Detect which cell encompasses the target text, then output its [x, y] center coordinate. 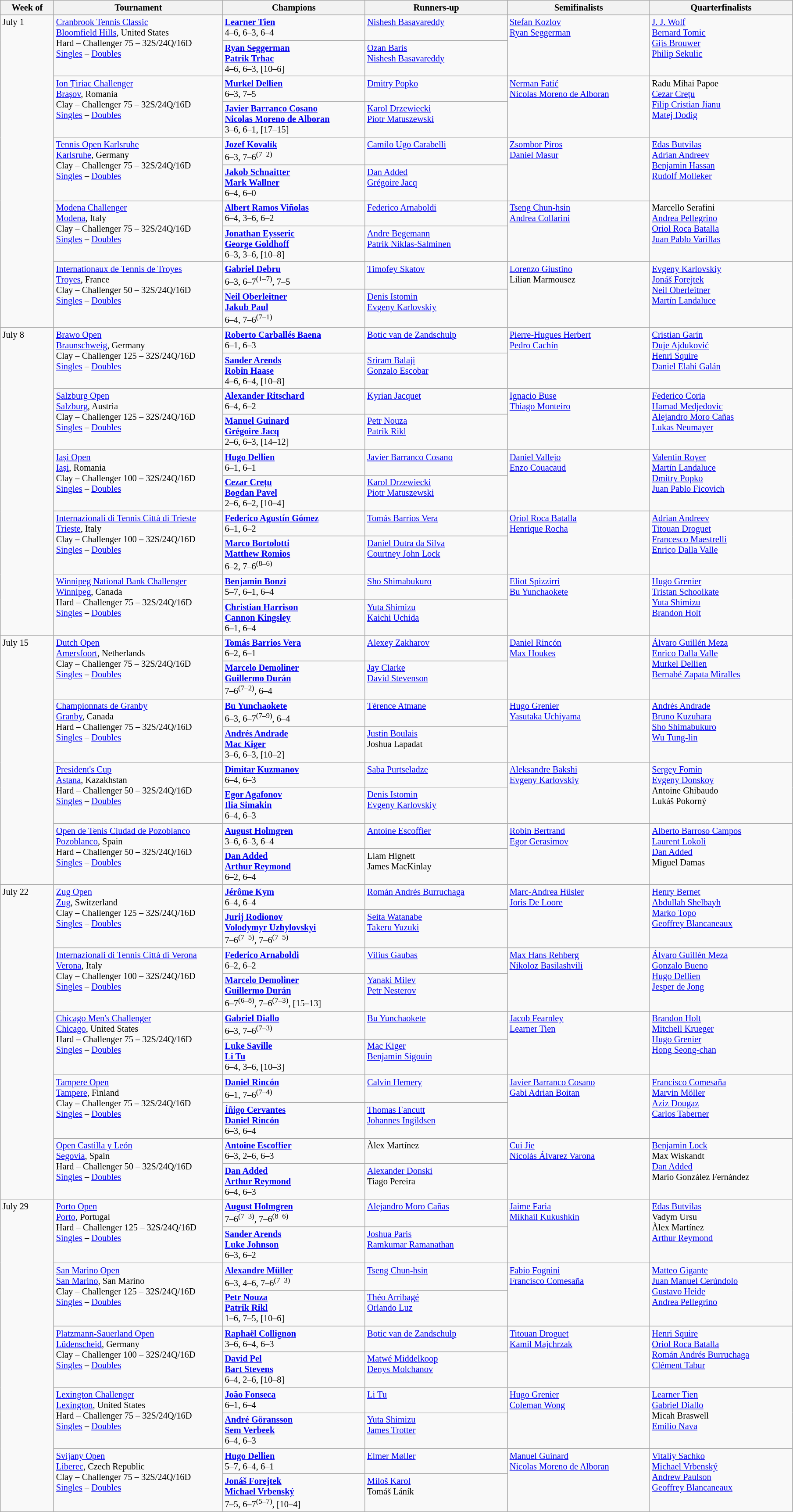
Matwé Middelkoop Denys Molchanov [436, 1369]
Jacob Fearnley Learner Tien [579, 1043]
Camilo Ugo Carabelli [436, 151]
Àlex Martínez [436, 1151]
Javier Barranco Cosano [436, 462]
Manuel Guinard Nicolas Moreno de Alboran [579, 1480]
Fabio Fognini Francisco Comesaña [579, 1295]
Joshua Paris Ramkumar Ramanathan [436, 1245]
Térence Atmane [436, 712]
Bu Yunchaokete6–3, 6–7(7–9), 6–4 [294, 712]
Zug OpenZug, Switzerland Clay – Challenger 125 – 32S/24Q/16DSingles – Doubles [139, 916]
Jakob Schnaitter Mark Wallner6–4, 6–0 [294, 183]
Jaime Faria Mikhail Kukushkin [579, 1231]
July 22 [27, 1042]
Murkel Dellien6–3, 7–5 [294, 89]
Marcelo Demoliner Guillermo Durán6–7(6–8), 7–6(7–3), [15–13] [294, 992]
Javier Barranco Cosano Nicolas Moreno de Alboran3–6, 6–1, [17–15] [294, 119]
J. J. Wolf Bernard Tomic Gijs Brouwer Philip Sekulic [721, 46]
Dan Added Arthur Reymond6–4, 6–3 [294, 1181]
Luke Saville Li Tu6–4, 3–6, [10–3] [294, 1057]
Modena ChallengerModena, Italy Clay – Challenger 75 – 32S/24Q/16DSingles – Doubles [139, 231]
Timofey Skatov [436, 275]
Mac Kiger Benjamin Sigouin [436, 1057]
Champions [294, 7]
Hugo Dellien6–1, 6–1 [294, 462]
Edas Butvilas Adrian Andreev Benjamin Hassan Rudolf Molleker [721, 169]
Stefan Kozlov Ryan Seggerman [579, 46]
David Pel Bart Stevens6–4, 2–6, [10–8] [294, 1369]
Andrés Andrade Mac Kiger3–6, 6–3, [10–2] [294, 744]
Sriram Balaji Gonzalo Escobar [436, 371]
Evgeny Karlovskiy Jonáš Forejtek Neil Oberleitner Martín Landaluce [721, 295]
August Holmgren7–6(7–3), 7–6(8–6) [294, 1213]
Jonathan Eysseric George Goldhoff6–3, 3–6, [10–8] [294, 244]
Brawo OpenBraunschweig, Germany Clay – Challenger 125 – 32S/24Q/16DSingles – Doubles [139, 358]
Yuta Shimizu James Trotter [436, 1430]
Román Andrés Burruchaga [436, 897]
Nishesh Basavareddy [436, 28]
Tomás Barrios Vera [436, 523]
Bu Yunchaokete [436, 1025]
Petr Nouza Patrik Rikl1–6, 7–5, [10–6] [294, 1308]
Yanaki Milev Petr Nesterov [436, 992]
Justin Boulais Joshua Lapadat [436, 744]
Open de Tenis Ciudad de PozoblancoPozoblanco, Spain Hard – Challenger 50 – 32S/24Q/16DSingles – Doubles [139, 854]
Dan Added Arthur Reymond6–2, 6–4 [294, 866]
Henry Bernet Abdullah Shelbayh Marko Topo Geoffrey Blancaneaux [721, 916]
Salzburg OpenSalzburg, Austria Clay – Challenger 125 – 32S/24Q/16DSingles – Doubles [139, 419]
Alberto Barroso Campos Laurent Lokoli Dan Added Miguel Damas [721, 854]
Calvin Hemery [436, 1089]
Jurij Rodionov Volodymyr Uzhylovskyi7–6(7–5), 7–6(7–5) [294, 929]
Álvaro Guillén Meza Enrico Dalla Valle Murkel Dellien Bernabé Zapata Miralles [721, 667]
Nerman Fatić Nicolas Moreno de Alboran [579, 106]
Open Castilla y LeónSegovia, Spain Hard – Challenger 50 – 32S/24Q/16DSingles – Doubles [139, 1169]
Platzmann-Sauerland OpenLüdenscheid, Germany Clay – Challenger 100 – 32S/24Q/16DSingles – Doubles [139, 1356]
Daniel Rincón6–1, 7–6(7–4) [294, 1089]
Daniel Vallejo Enzo Couacaud [579, 480]
Tampere OpenTampere, Finland Clay – Challenger 75 – 32S/24Q/16DSingles – Doubles [139, 1106]
Yuta Shimizu Kaichi Uchida [436, 618]
Winnipeg National Bank ChallengerWinnipeg, Canada Hard – Challenger 75 – 32S/24Q/16DSingles – Doubles [139, 604]
Dimitar Kuzmanov6–4, 6–3 [294, 775]
Íñigo Cervantes Daniel Rincón6–3, 6–4 [294, 1120]
Henri Squire Oriol Roca Batalla Román Andrés Burruchaga Clément Tabur [721, 1356]
Benjamin Lock Max Wiskandt Dan Added Mario González Fernández [721, 1169]
Iași OpenIași, Romania Clay – Challenger 100 – 32S/24Q/16DSingles – Doubles [139, 480]
Hugo Grenier Yasutaka Uchiyama [579, 731]
Robin Bertrand Egor Gerasimov [579, 854]
Neil Oberleitner Jakub Paul6–4, 7–6(7–1) [294, 309]
Porto OpenPorto, Portugal Hard – Challenger 125 – 32S/24Q/16DSingles – Doubles [139, 1231]
Tomás Barrios Vera6–2, 6–1 [294, 648]
Francisco Comesaña Marvin Möller Aziz Dougaz Carlos Taberner [721, 1106]
Daniel Dutra da Silva Courtney John Lock [436, 555]
Petr Nouza Patrik Rikl [436, 432]
Alejandro Moro Cañas [436, 1213]
Sho Shimabukuro [436, 587]
Saba Purtseladze [436, 775]
Internazionali di Tennis Città di TriesteTrieste, Italy Clay – Challenger 100 – 32S/24Q/16DSingles – Doubles [139, 542]
Marco Bortolotti Matthew Romios6–2, 7–6(8–6) [294, 555]
Adrian Andreev Titouan Droguet Francesco Maestrelli Enrico Dalla Valle [721, 542]
July 15 [27, 760]
July 29 [27, 1355]
Manuel Guinard Grégoire Jacq2–6, 6–3, [14–12] [294, 432]
Tseng Chun-hsin Andrea Collarini [579, 231]
July 8 [27, 481]
Edas Butvilas Vadym Ursu Àlex Martínez Arthur Reymond [721, 1231]
Benjamin Bonzi5–7, 6–1, 6–4 [294, 587]
Hugo Dellien5–7, 6–4, 6–1 [294, 1461]
Vitaliy Sachko Michael Vrbenský Andrew Paulson Geoffrey Blancaneaux [721, 1480]
Marc-Andrea Hüsler Joris De Loore [579, 916]
Javier Barranco Cosano Gabi Adrian Boitan [579, 1106]
Alexander Ritschard6–4, 6–2 [294, 401]
Tseng Chun-hsin [436, 1276]
Elmer Møller [436, 1461]
João Fonseca6–1, 6–4 [294, 1400]
Ignacio Buse Thiago Monteiro [579, 419]
Max Hans Rehberg Nikoloz Basilashvili [579, 980]
Egor Agafonov Ilia Simakin6–4, 6–3 [294, 805]
Jérôme Kym6–4, 6–4 [294, 897]
Federico Coria Hamad Medjedovic Alejandro Moro Cañas Lukas Neumayer [721, 419]
Jonáš Forejtek Michael Vrbenský7–5, 6–7(5–7), [10–4] [294, 1492]
Andrés Andrade Bruno Kuzuhara Sho Shimabukuro Wu Tung-lin [721, 731]
Aleksandre Bakshi Evgeny Karlovskiy [579, 793]
Zsombor Piros Daniel Masur [579, 169]
Svijany OpenLiberec, Czech Republic Clay – Challenger 75 – 32S/24Q/16DSingles – Doubles [139, 1480]
Internationaux de Tennis de TroyesTroyes, France Clay – Challenger 50 – 32S/24Q/16DSingles – Doubles [139, 295]
President's CupAstana, Kazakhstan Hard – Challenger 50 – 32S/24Q/16DSingles – Doubles [139, 793]
Alexey Zakharov [436, 648]
Lexington ChallengerLexington, United States Hard – Challenger 75 – 32S/24Q/16DSingles – Doubles [139, 1418]
Théo Arribagé Orlando Luz [436, 1308]
Titouan Droguet Kamil Majchrzak [579, 1356]
Quarterfinalists [721, 7]
André Göransson Sem Verbeek6–4, 6–3 [294, 1430]
Lorenzo Giustino Lilian Marmousez [579, 295]
Daniel Rincón Max Houkes [579, 667]
Hugo Grenier Tristan Schoolkate Yuta Shimizu Brandon Holt [721, 604]
Marcello Serafini Andrea Pellegrino Oriol Roca Batalla Juan Pablo Varillas [721, 231]
Christian Harrison Cannon Kingsley6–1, 6–4 [294, 618]
Thomas Fancutt Johannes Ingildsen [436, 1120]
Sergey Fomin Evgeny Donskoy Antoine Ghibaudo Lukáš Pokorný [721, 793]
Ion Țiriac ChallengerBrașov, Romania Clay – Challenger 75 – 32S/24Q/16DSingles – Doubles [139, 106]
Eliot Spizzirri Bu Yunchaokete [579, 604]
Antoine Escoffier6–3, 2–6, 6–3 [294, 1151]
Albert Ramos Viñolas6–4, 3–6, 6–2 [294, 213]
Gabriel Diallo6–3, 7–6(7–3) [294, 1025]
Marcelo Demoliner Guillermo Durán7–6(7–2), 6–4 [294, 680]
Brandon Holt Mitchell Krueger Hugo Grenier Hong Seong-chan [721, 1043]
Pierre-Hugues Herbert Pedro Cachín [579, 358]
Dutch OpenAmersfoort, Netherlands Clay – Challenger 75 – 32S/24Q/16DSingles – Doubles [139, 667]
Andre Begemann Patrik Niklas-Salminen [436, 244]
Championnats de GranbyGranby, Canada Hard – Challenger 75 – 32S/24Q/16DSingles – Doubles [139, 731]
Ryan Seggerman Patrik Trhac4–6, 6–3, [10–6] [294, 58]
Oriol Roca Batalla Henrique Rocha [579, 542]
Kyrian Jacquet [436, 401]
Cranbrook Tennis ClassicBloomfield Hills, United States Hard – Challenger 75 – 32S/24Q/16DSingles – Doubles [139, 46]
Federico Arnaboldi6–2, 6–2 [294, 961]
Semifinalists [579, 7]
Jozef Kovalík6–3, 7–6(7–2) [294, 151]
Chicago Men's ChallengerChicago, United States Hard – Challenger 75 – 32S/24Q/16DSingles – Doubles [139, 1043]
Raphaël Collignon3–6, 6–4, 6–3 [294, 1339]
Cezar Crețu Bogdan Pavel2–6, 6–2, [10–4] [294, 493]
Liam Hignett James MacKinlay [436, 866]
Antoine Escoffier [436, 836]
Valentin Royer Martín Landaluce Dmitry Popko Juan Pablo Ficovich [721, 480]
Internazionali di Tennis Città di VeronaVerona, Italy Clay – Challenger 100 – 32S/24Q/16DSingles – Doubles [139, 980]
July 1 [27, 171]
Federico Agustín Gómez6–1, 6–2 [294, 523]
Tournament [139, 7]
Week of [27, 7]
Learner Tien Gabriel Diallo Micah Braswell Emilio Nava [721, 1418]
Federico Arnaboldi [436, 213]
Sander Arends Robin Haase4–6, 6–4, [10–8] [294, 371]
Cristian Garín Duje Ajduković Henri Squire Daniel Elahi Galán [721, 358]
Gabriel Debru6–3, 6–7(1–7), 7–5 [294, 275]
Dmitry Popko [436, 89]
Runners-up [436, 7]
Learner Tien4–6, 6–3, 6–4 [294, 28]
Hugo Grenier Coleman Wong [579, 1418]
Seita Watanabe Takeru Yuzuki [436, 929]
August Holmgren3–6, 6–3, 6–4 [294, 836]
Alexandre Müller6–3, 4–6, 7–6(7–3) [294, 1276]
Dan Added Grégoire Jacq [436, 183]
San Marino OpenSan Marino, San Marino Clay – Challenger 125 – 32S/24Q/16DSingles – Doubles [139, 1295]
Vilius Gaubas [436, 961]
Roberto Carballés Baena6–1, 6–3 [294, 340]
Álvaro Guillén Meza Gonzalo Bueno Hugo Dellien Jesper de Jong [721, 980]
Li Tu [436, 1400]
Alexander Donski Tiago Pereira [436, 1181]
Jay Clarke David Stevenson [436, 680]
Tennis Open KarlsruheKarlsruhe, Germany Clay – Challenger 75 – 32S/24Q/16DSingles – Doubles [139, 169]
Radu Mihai Papoe Cezar Crețu Filip Cristian Jianu Matej Dodig [721, 106]
Matteo Gigante Juan Manuel Cerúndolo Gustavo Heide Andrea Pellegrino [721, 1295]
Miloš Karol Tomáš Láník [436, 1492]
Sander Arends Luke Johnson6–3, 6–2 [294, 1245]
Cui Jie Nicolás Álvarez Varona [579, 1169]
Ozan Baris Nishesh Basavareddy [436, 58]
